Identify which cell holds the provided text, then report its [x, y] central coordinate. 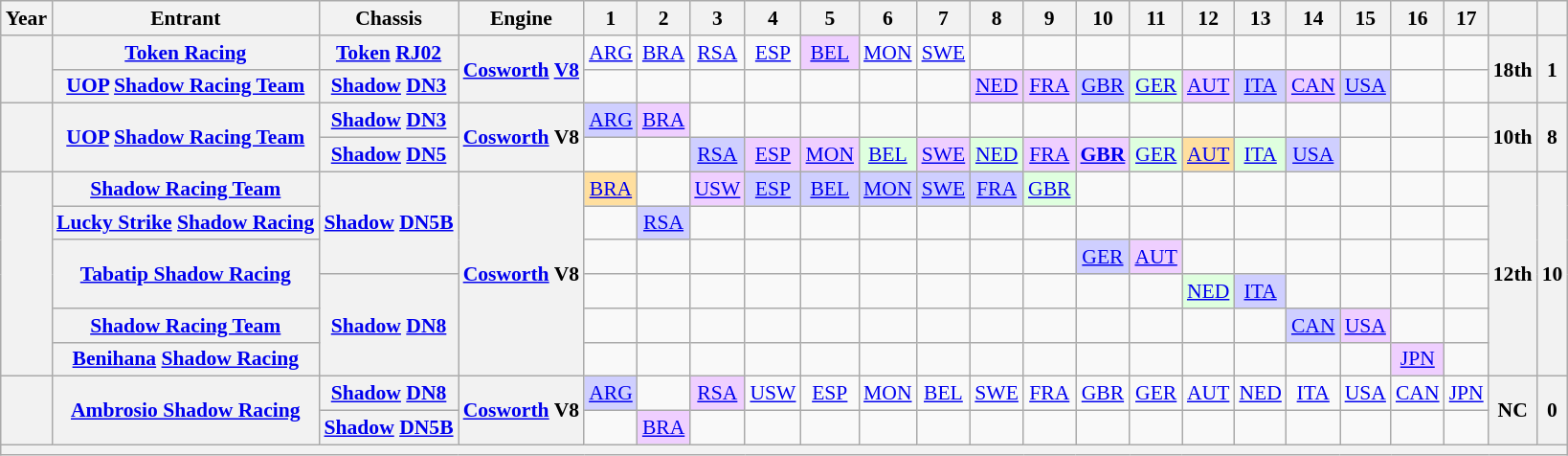
6 [888, 18]
17 [1467, 18]
Entrant [186, 18]
Shadow DN5 [389, 155]
12 [1208, 18]
2 [664, 18]
Token RJ02 [389, 53]
3 [717, 18]
18th [1512, 69]
14 [1313, 18]
Year [27, 18]
Chassis [389, 18]
16 [1418, 18]
13 [1260, 18]
0 [1553, 410]
9 [1049, 18]
12th [1512, 274]
Engine [521, 18]
Benihana Shadow Racing [186, 359]
Lucky Strike Shadow Racing [186, 223]
Ambrosio Shadow Racing [186, 410]
5 [831, 18]
10th [1512, 138]
4 [773, 18]
15 [1365, 18]
11 [1155, 18]
7 [944, 18]
NC [1512, 410]
Token Racing [186, 53]
Tabatip Shadow Racing [186, 274]
